Capture the cell that displays the provided text and extract its [X, Y] central coordinate. 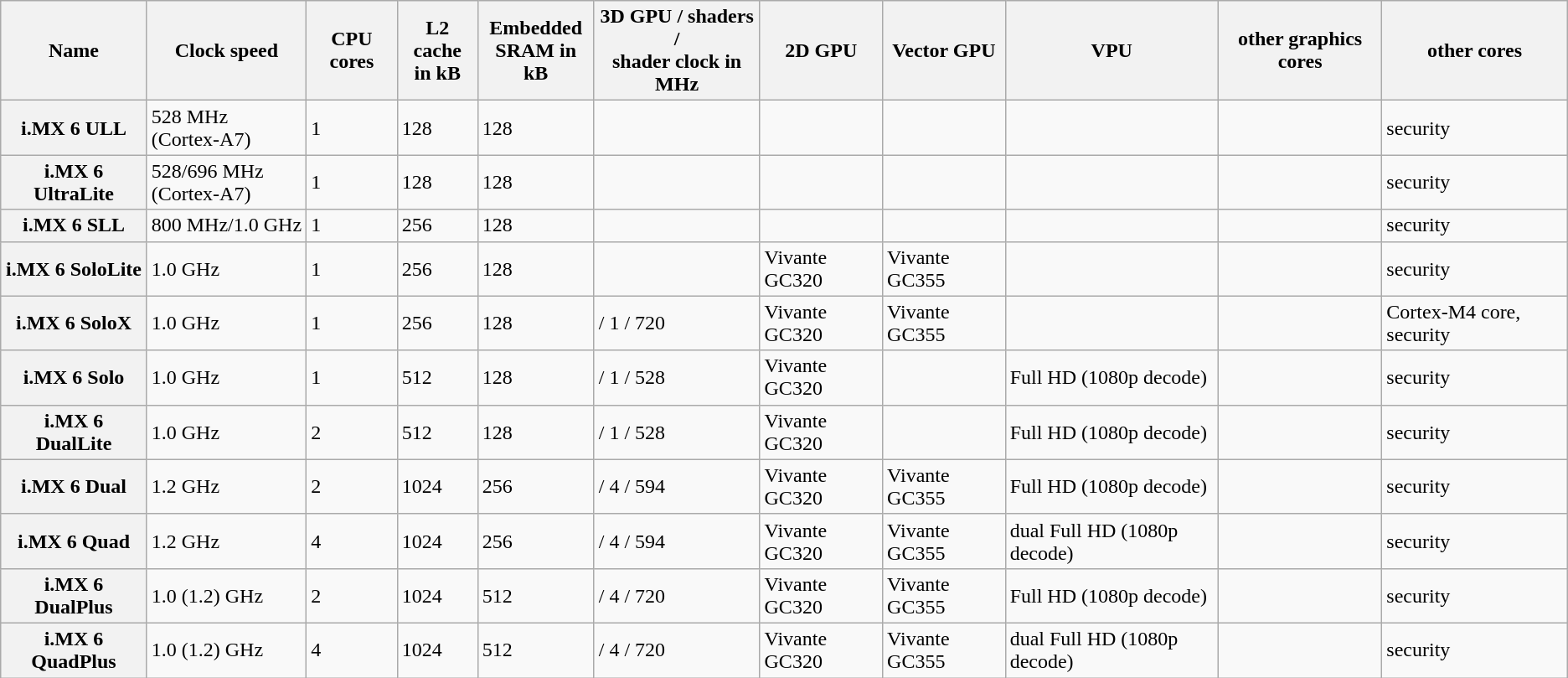
i.MX 6 SLL [74, 225]
Vector GPU [945, 50]
VPU [1112, 50]
i.MX 6 Solo [74, 377]
528/696 MHz(Cortex-A7) [226, 183]
i.MX 6 ULL [74, 127]
i.MX 6 QuadPlus [74, 650]
i.MX 6 Quad [74, 541]
EmbeddedSRAM in kB [536, 50]
i.MX 6 DualLite [74, 432]
CPU cores [352, 50]
528 MHz(Cortex-A7) [226, 127]
i.MX 6 Dual [74, 486]
other cores [1474, 50]
i.MX 6 UltraLite [74, 183]
Name [74, 50]
Clock speed [226, 50]
L2 cachein kB [437, 50]
i.MX 6 SoloLite [74, 268]
other graphics cores [1300, 50]
/ 1 / 720 [677, 323]
800 MHz/1.0 GHz [226, 225]
i.MX 6 SoloX [74, 323]
2D GPU [821, 50]
3D GPU / shaders /shader clock in MHz [677, 50]
i.MX 6 DualPlus [74, 595]
Cortex-M4 core, security [1474, 323]
